Extract the (x, y) coordinate from the center of the cell holding the provided text.  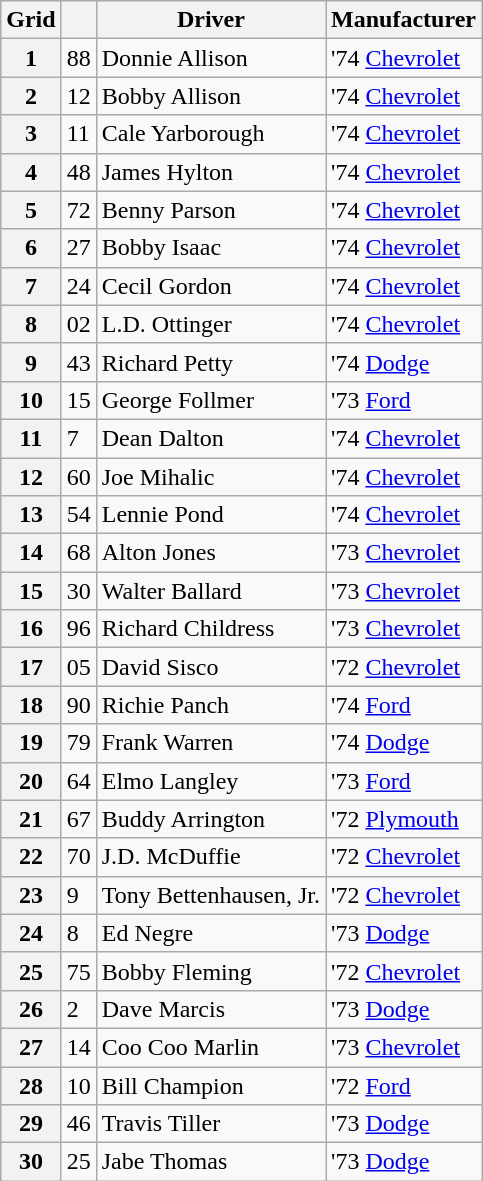
60 (78, 477)
79 (78, 743)
Travis Tiller (210, 1124)
Cecil Gordon (210, 286)
Bill Champion (210, 1085)
Benny Parson (210, 210)
Tony Bettenhausen, Jr. (210, 895)
Coo Coo Marlin (210, 1047)
90 (78, 705)
Ed Negre (210, 933)
Donnie Allison (210, 58)
Alton Jones (210, 553)
Buddy Arrington (210, 819)
17 (31, 667)
43 (78, 362)
Bobby Fleming (210, 971)
Dave Marcis (210, 1009)
George Follmer (210, 400)
26 (31, 1009)
1 (31, 58)
6 (31, 248)
64 (78, 781)
46 (78, 1124)
'72 Ford (404, 1085)
Joe Mihalic (210, 477)
Grid (31, 20)
21 (31, 819)
70 (78, 857)
72 (78, 210)
Bobby Isaac (210, 248)
29 (31, 1124)
'72 Plymouth (404, 819)
4 (31, 172)
68 (78, 553)
Jabe Thomas (210, 1162)
J.D. McDuffie (210, 857)
18 (31, 705)
13 (31, 515)
Elmo Langley (210, 781)
67 (78, 819)
75 (78, 971)
'74 Ford (404, 705)
5 (31, 210)
20 (31, 781)
L.D. Ottinger (210, 324)
Richard Childress (210, 629)
Richard Petty (210, 362)
Richie Panch (210, 705)
Cale Yarborough (210, 134)
16 (31, 629)
22 (31, 857)
Driver (210, 20)
Dean Dalton (210, 438)
Walter Ballard (210, 591)
88 (78, 58)
54 (78, 515)
3 (31, 134)
James Hylton (210, 172)
48 (78, 172)
Lennie Pond (210, 515)
Frank Warren (210, 743)
Manufacturer (404, 20)
02 (78, 324)
19 (31, 743)
David Sisco (210, 667)
Bobby Allison (210, 96)
96 (78, 629)
05 (78, 667)
23 (31, 895)
28 (31, 1085)
